Extract the (x, y) coordinate from the center of the cell holding the provided text.  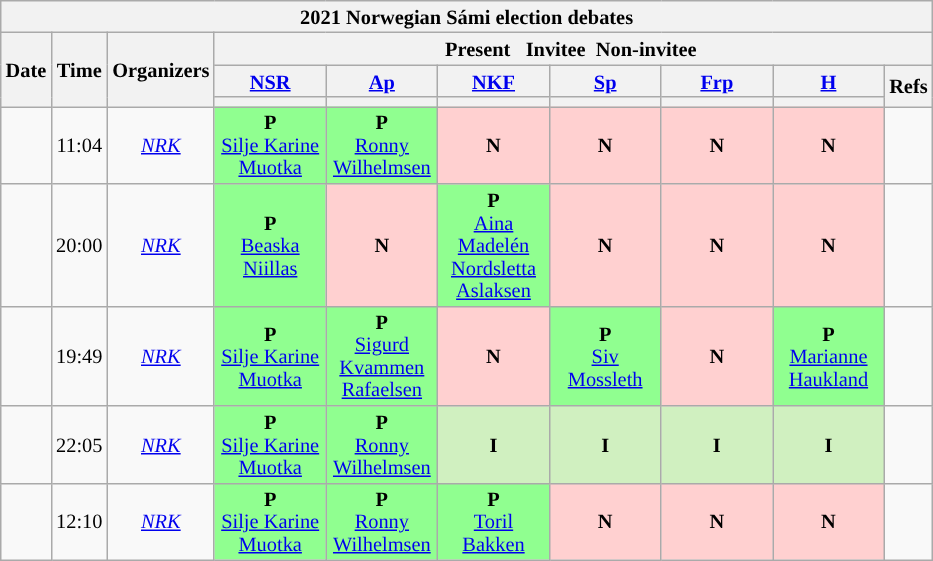
11:04 (79, 144)
PAina Madelén Nordsletta Aslaksen (494, 245)
NKF (494, 81)
19:49 (79, 356)
Refs (908, 86)
2021 Norwegian Sámi election debates (467, 16)
PToril Bakken (494, 522)
Present Invitee Non-invitee (573, 48)
PMarianne Haukland (829, 356)
PSigurd Kvammen Rafaelsen (382, 356)
Organizers (160, 69)
Time (79, 69)
Sp (605, 81)
Frp (717, 81)
20:00 (79, 245)
PSiv Mossleth (605, 356)
Date (26, 69)
PBeaska Niillas (270, 245)
12:10 (79, 522)
22:05 (79, 444)
Ap (382, 81)
H (829, 81)
NSR (270, 81)
